Detect which cell encompasses the target text, then output its [x, y] center coordinate. 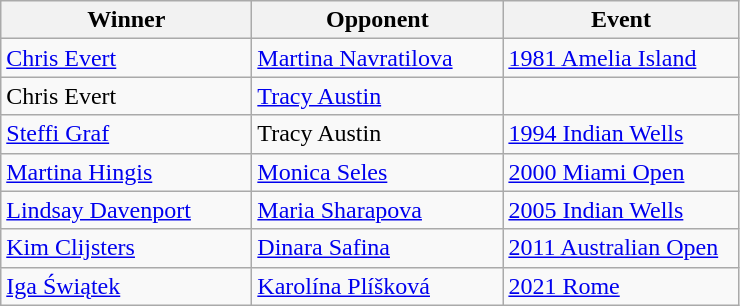
Steffi Graf [126, 134]
1981 Amelia Island [621, 58]
2000 Miami Open [621, 172]
Martina Hingis [126, 172]
Karolína Plíšková [378, 286]
Event [621, 20]
Monica Seles [378, 172]
Martina Navratilova [378, 58]
Iga Świątek [126, 286]
1994 Indian Wells [621, 134]
Opponent [378, 20]
Winner [126, 20]
Maria Sharapova [378, 210]
Lindsay Davenport [126, 210]
2011 Australian Open [621, 248]
Dinara Safina [378, 248]
Kim Clijsters [126, 248]
2021 Rome [621, 286]
2005 Indian Wells [621, 210]
